Search for the cell housing the specified text and yield its (x, y) center coordinate. 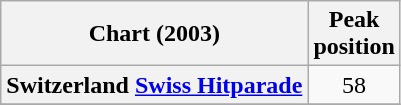
Peakposition (354, 34)
Switzerland Swiss Hitparade (154, 85)
Chart (2003) (154, 34)
58 (354, 85)
